Search for the cell housing the specified text and yield its (X, Y) center coordinate. 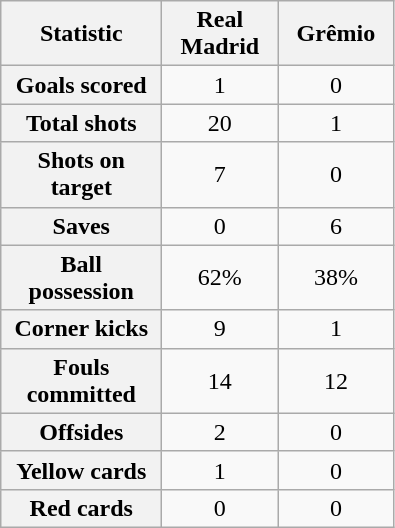
20 (220, 123)
Shots on target (82, 174)
38% (336, 278)
9 (220, 329)
Real Madrid (220, 34)
2 (220, 432)
Saves (82, 226)
Total shots (82, 123)
Corner kicks (82, 329)
Red cards (82, 508)
Ball possession (82, 278)
6 (336, 226)
Statistic (82, 34)
Fouls committed (82, 380)
Grêmio (336, 34)
12 (336, 380)
Yellow cards (82, 470)
62% (220, 278)
Goals scored (82, 85)
Offsides (82, 432)
7 (220, 174)
14 (220, 380)
